Output the [x, y] coordinate of the center of the cell containing the given text.  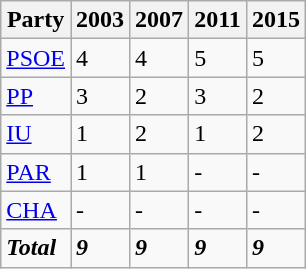
PSOE [36, 58]
IU [36, 134]
Total [36, 248]
2015 [276, 20]
2003 [100, 20]
2007 [160, 20]
PP [36, 96]
CHA [36, 210]
2011 [218, 20]
Party [36, 20]
PAR [36, 172]
